Detect which cell encompasses the target text, then output its (X, Y) center coordinate. 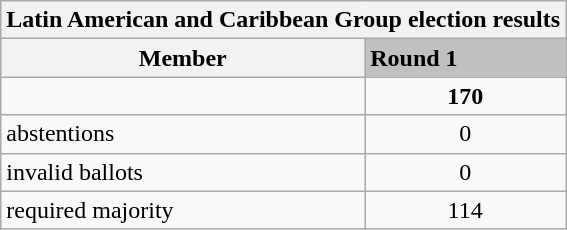
Round 1 (466, 58)
170 (466, 96)
114 (466, 210)
abstentions (183, 134)
invalid ballots (183, 172)
Member (183, 58)
Latin American and Caribbean Group election results (284, 20)
required majority (183, 210)
